Capture the cell that displays the provided text and extract its [x, y] central coordinate. 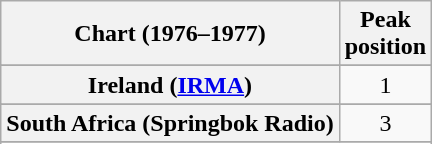
1 [385, 85]
Chart (1976–1977) [170, 34]
3 [385, 123]
Peakposition [385, 34]
Ireland (IRMA) [170, 85]
South Africa (Springbok Radio) [170, 123]
